Output the (X, Y) coordinate of the center of the cell containing the given text.  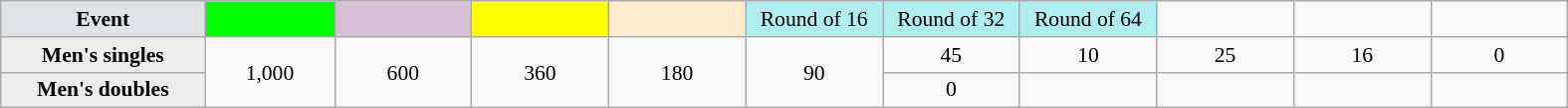
Men's doubles (104, 90)
10 (1088, 55)
Round of 32 (951, 19)
1,000 (270, 72)
45 (951, 55)
25 (1226, 55)
Men's singles (104, 55)
180 (677, 72)
600 (403, 72)
Round of 16 (814, 19)
90 (814, 72)
Round of 64 (1088, 19)
360 (541, 72)
Event (104, 19)
16 (1362, 55)
